Return (X, Y) of the center of cell containing provided text 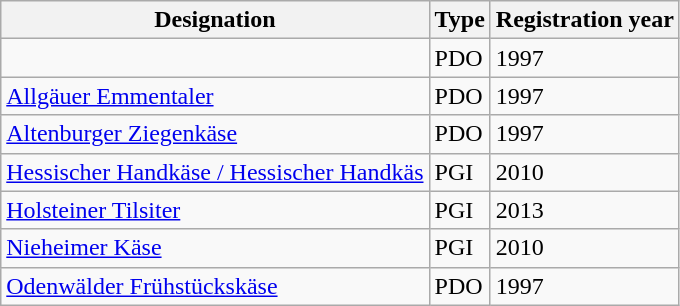
Hessischer Handkäse / Hessischer Handkäs (215, 172)
Allgäuer Emmentaler (215, 96)
Nieheimer Käse (215, 248)
Type (460, 20)
2013 (584, 210)
Altenburger Ziegenkäse (215, 134)
Odenwälder Frühstückskäse (215, 286)
Registration year (584, 20)
Holsteiner Tilsiter (215, 210)
Designation (215, 20)
